Find where the given text appears and provide that cell's center as (X, Y) coordinate. 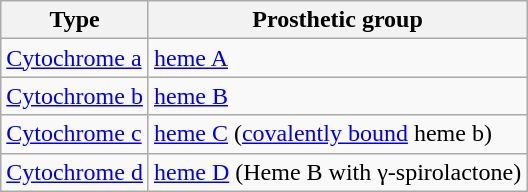
Cytochrome a (75, 58)
Cytochrome c (75, 134)
Type (75, 20)
heme B (337, 96)
heme A (337, 58)
Prosthetic group (337, 20)
Cytochrome d (75, 172)
Cytochrome b (75, 96)
heme D (Heme B with γ-spirolactone) (337, 172)
heme C (covalently bound heme b) (337, 134)
